Pinpoint the cell where the given text exists, returning its [X, Y] midpoint coordinate. 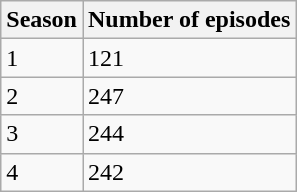
1 [42, 58]
Season [42, 20]
244 [188, 134]
242 [188, 172]
3 [42, 134]
Number of episodes [188, 20]
2 [42, 96]
247 [188, 96]
4 [42, 172]
121 [188, 58]
